Detect which cell encompasses the target text, then output its [X, Y] center coordinate. 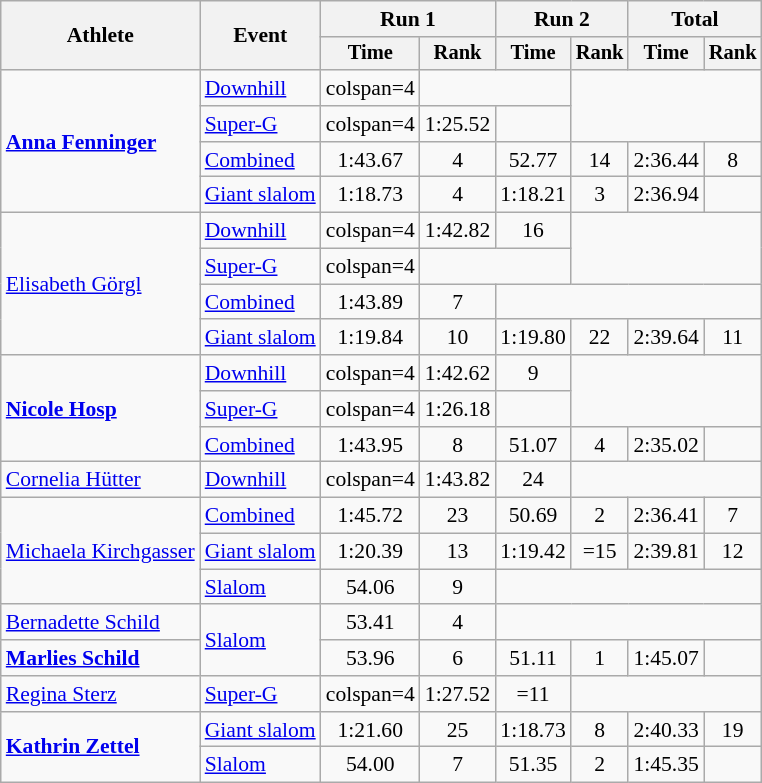
Total [694, 19]
1:27.52 [458, 694]
1:19.80 [532, 338]
Athlete [100, 36]
Elisabeth Görgl [100, 284]
Michaela Kirchgasser [100, 552]
53.96 [370, 658]
Event [260, 36]
24 [532, 480]
1:42.82 [458, 231]
6 [458, 658]
1:45.72 [370, 516]
2:36.44 [666, 160]
1:19.42 [532, 552]
1:20.39 [370, 552]
=11 [532, 694]
51.11 [532, 658]
54.00 [370, 765]
=15 [600, 552]
1:19.84 [370, 338]
Cornelia Hütter [100, 480]
1:21.60 [370, 730]
Anna Fenninger [100, 141]
1:25.52 [458, 124]
51.35 [532, 765]
Regina Sterz [100, 694]
25 [458, 730]
Bernadette Schild [100, 623]
51.07 [532, 445]
2:35.02 [666, 445]
22 [600, 338]
19 [733, 730]
2:39.81 [666, 552]
2:39.64 [666, 338]
2:40.33 [666, 730]
1:43.89 [370, 302]
2:36.41 [666, 516]
1:26.18 [458, 409]
23 [458, 516]
Run 2 [562, 19]
1:43.67 [370, 160]
1:43.82 [458, 480]
14 [600, 160]
13 [458, 552]
1:18.21 [532, 195]
10 [458, 338]
1:45.35 [666, 765]
Nicole Hosp [100, 408]
1 [600, 658]
54.06 [370, 587]
1:42.62 [458, 373]
50.69 [532, 516]
52.77 [532, 160]
16 [532, 231]
12 [733, 552]
53.41 [370, 623]
3 [600, 195]
Marlies Schild [100, 658]
11 [733, 338]
Kathrin Zettel [100, 748]
2:36.94 [666, 195]
1:45.07 [666, 658]
Run 1 [408, 19]
1:43.95 [370, 445]
